From the cell containing the given text, extract its center point as [X, Y] coordinate. 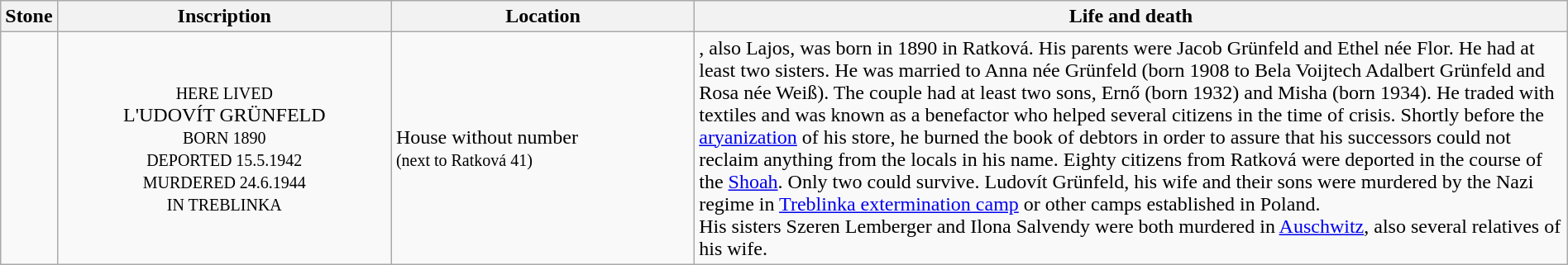
Stone [29, 17]
Inscription [224, 17]
Life and death [1131, 17]
HERE LIVEDL'UDOVÍT GRÜNFELDBORN 1890DEPORTED 15.5.1942MURDERED 24.6.1944IN TREBLINKA [224, 149]
House without number(next to Ratková 41) [543, 149]
Location [543, 17]
